Provide the (X, Y) coordinate of the cell's center where the given text is located.  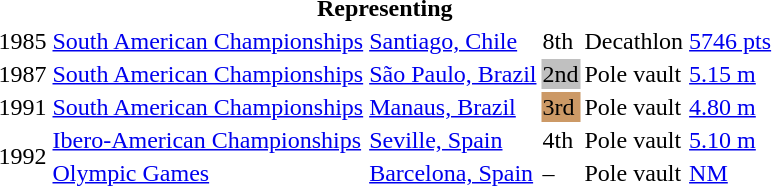
São Paulo, Brazil (453, 74)
4th (560, 140)
3rd (560, 107)
Ibero-American Championships (208, 140)
Seville, Spain (453, 140)
Santiago, Chile (453, 41)
2nd (560, 74)
8th (560, 41)
Decathlon (634, 41)
Manaus, Brazil (453, 107)
